Capture the cell that displays the provided text and extract its (X, Y) central coordinate. 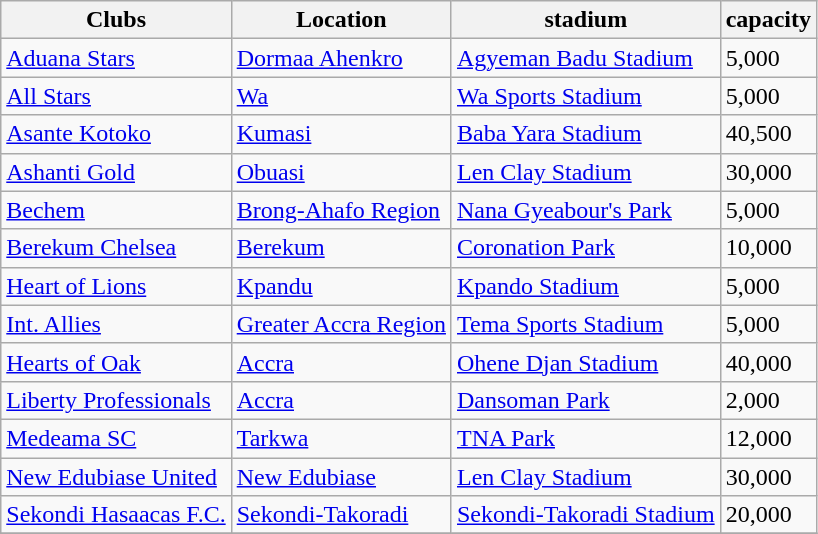
TNA Park (586, 438)
Hearts of Oak (116, 362)
Coronation Park (586, 248)
Int. Allies (116, 324)
12,000 (768, 438)
Berekum (341, 248)
Asante Kotoko (116, 134)
Greater Accra Region (341, 324)
Berekum Chelsea (116, 248)
Ohene Djan Stadium (586, 362)
Aduana Stars (116, 58)
Nana Gyeabour's Park (586, 210)
Kpandu (341, 286)
Location (341, 20)
Kpando Stadium (586, 286)
Sekondi-Takoradi (341, 515)
capacity (768, 20)
Baba Yara Stadium (586, 134)
Dansoman Park (586, 400)
Bechem (116, 210)
Agyeman Badu Stadium (586, 58)
Dormaa Ahenkro (341, 58)
Tema Sports Stadium (586, 324)
10,000 (768, 248)
Wa Sports Stadium (586, 96)
40,000 (768, 362)
Sekondi Hasaacas F.C. (116, 515)
New Edubiase United (116, 477)
Tarkwa (341, 438)
20,000 (768, 515)
Wa (341, 96)
2,000 (768, 400)
Obuasi (341, 172)
Heart of Lions (116, 286)
Medeama SC (116, 438)
Brong-Ahafo Region (341, 210)
Ashanti Gold (116, 172)
Sekondi-Takoradi Stadium (586, 515)
Kumasi (341, 134)
Clubs (116, 20)
stadium (586, 20)
New Edubiase (341, 477)
All Stars (116, 96)
Liberty Professionals (116, 400)
40,500 (768, 134)
